Locate the cell with the specified text and output its [x, y] center coordinate. 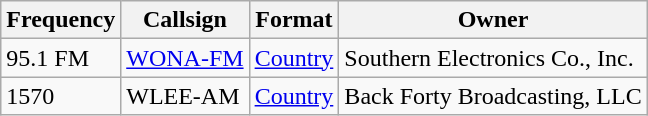
WLEE-AM [185, 96]
Frequency [61, 20]
95.1 FM [61, 58]
Callsign [185, 20]
1570 [61, 96]
Back Forty Broadcasting, LLC [493, 96]
Owner [493, 20]
Southern Electronics Co., Inc. [493, 58]
WONA-FM [185, 58]
Format [294, 20]
